Pinpoint the cell where the given text exists, returning its (x, y) midpoint coordinate. 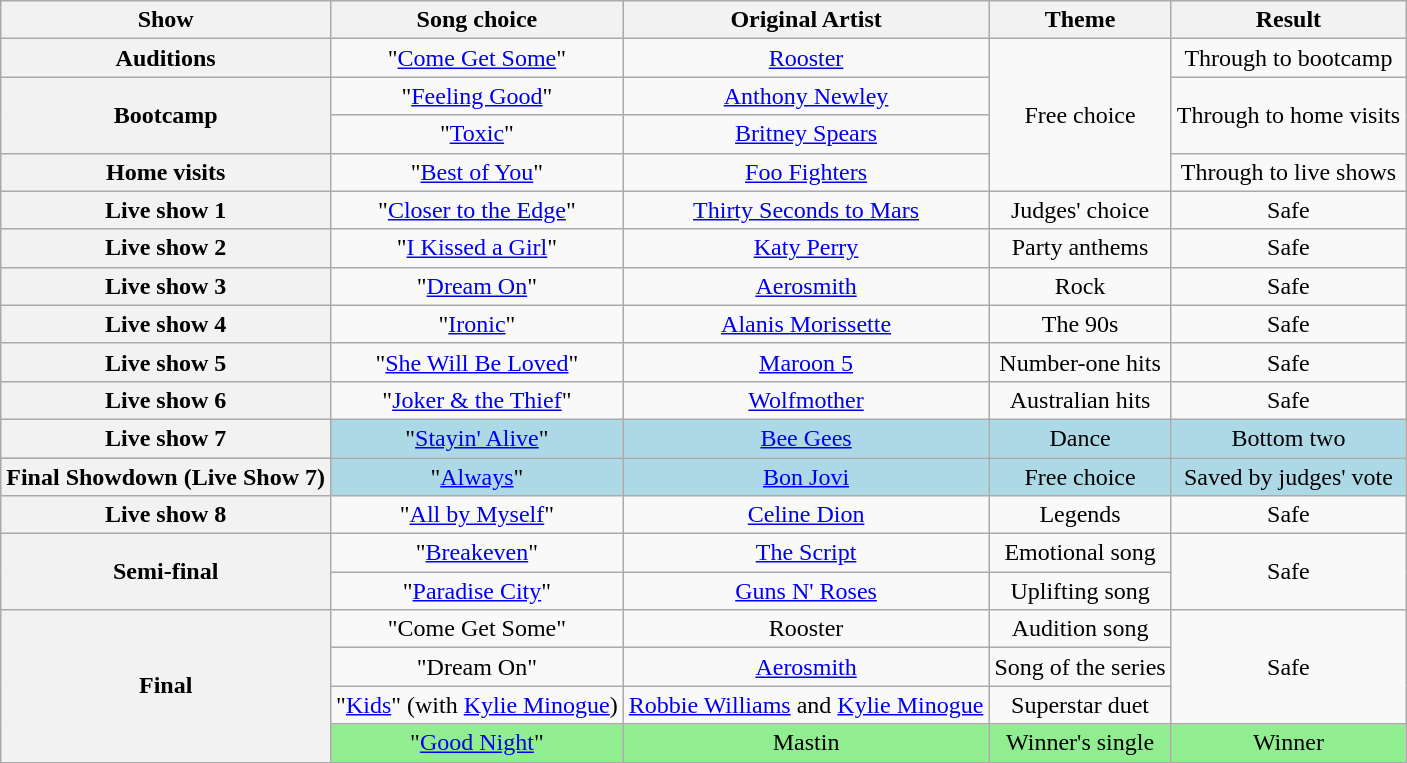
"Good Night" (478, 743)
Auditions (166, 58)
Original Artist (806, 20)
"Stayin' Alive" (478, 438)
Legends (1080, 515)
Katy Perry (806, 248)
Live show 2 (166, 248)
Bee Gees (806, 438)
Number-one hits (1080, 362)
Result (1288, 20)
The Script (806, 553)
Live show 8 (166, 515)
"Breakeven" (478, 553)
"Kids" (with Kylie Minogue) (478, 705)
Audition song (1080, 629)
"I Kissed a Girl" (478, 248)
Uplifting song (1080, 591)
Live show 5 (166, 362)
Thirty Seconds to Mars (806, 210)
Maroon 5 (806, 362)
Judges' choice (1080, 210)
Show (166, 20)
"Joker & the Thief" (478, 400)
Live show 4 (166, 324)
"Always" (478, 477)
Through to live shows (1288, 172)
Theme (1080, 20)
Home visits (166, 172)
Winner (1288, 743)
"She Will Be Loved" (478, 362)
Celine Dion (806, 515)
The 90s (1080, 324)
Saved by judges' vote (1288, 477)
Britney Spears (806, 134)
Robbie Williams and Kylie Minogue (806, 705)
Superstar duet (1080, 705)
Wolfmother (806, 400)
"Feeling Good" (478, 96)
Song of the series (1080, 667)
Foo Fighters (806, 172)
Final (166, 686)
Song choice (478, 20)
Bootcamp (166, 115)
"Ironic" (478, 324)
"All by Myself" (478, 515)
Through to home visits (1288, 115)
Live show 1 (166, 210)
Live show 6 (166, 400)
Through to bootcamp (1288, 58)
Rock (1080, 286)
"Best of You" (478, 172)
Anthony Newley (806, 96)
Australian hits (1080, 400)
"Paradise City" (478, 591)
"Closer to the Edge" (478, 210)
Guns N' Roses (806, 591)
Emotional song (1080, 553)
Semi-final (166, 572)
Mastin (806, 743)
"Toxic" (478, 134)
Live show 3 (166, 286)
Party anthems (1080, 248)
Bottom two (1288, 438)
Live show 7 (166, 438)
Winner's single (1080, 743)
Bon Jovi (806, 477)
Final Showdown (Live Show 7) (166, 477)
Alanis Morissette (806, 324)
Dance (1080, 438)
